Provide the (X, Y) coordinate of the cell's center where the given text is located.  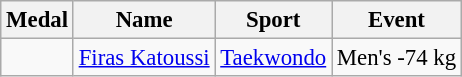
Men's -74 kg (397, 58)
Event (397, 20)
Name (144, 20)
Taekwondo (274, 58)
Sport (274, 20)
Medal (38, 20)
Firas Katoussi (144, 58)
